Return the [x, y] coordinate for the center point of the cell that contains the specified text.  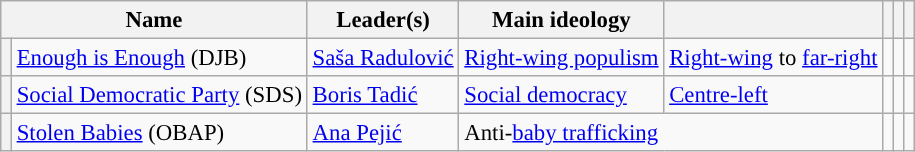
Right-wing to far-right [774, 58]
Right-wing populism [562, 58]
Social Democratic Party (SDS) [159, 95]
Saša Radulović [383, 58]
Boris Tadić [383, 95]
Centre-left [774, 95]
Leader(s) [383, 20]
Name [154, 20]
Anti-baby trafficking [671, 133]
Ana Pejić [383, 133]
Stolen Babies (OBAP) [159, 133]
Social democracy [562, 95]
Enough is Enough (DJB) [159, 58]
Main ideology [562, 20]
